Extract the [x, y] coordinate from the center of the cell holding the provided text.  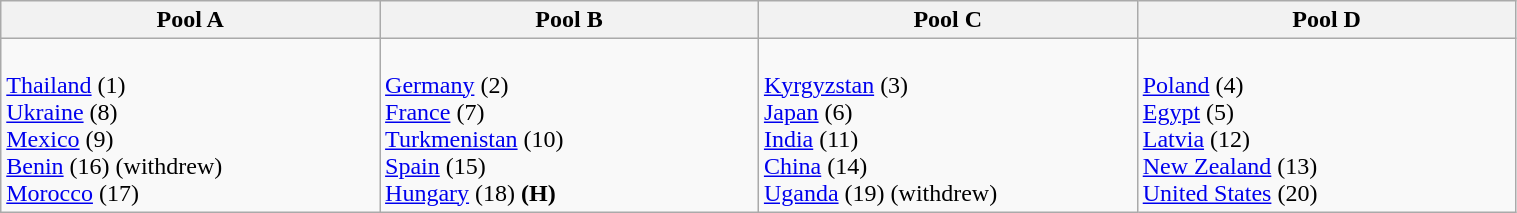
Thailand (1) Ukraine (8) Mexico (9) Benin (16) (withdrew) Morocco (17) [190, 126]
Kyrgyzstan (3) Japan (6) India (11) China (14) Uganda (19) (withdrew) [948, 126]
Pool A [190, 20]
Pool C [948, 20]
Poland (4) Egypt (5) Latvia (12) New Zealand (13) United States (20) [1326, 126]
Pool B [570, 20]
Germany (2) France (7) Turkmenistan (10) Spain (15) Hungary (18) (H) [570, 126]
Pool D [1326, 20]
